Scan for the cell matching the given text and deliver its [X, Y] coordinate at center. 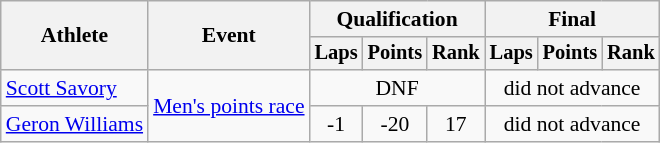
Men's points race [228, 106]
Event [228, 36]
Final [572, 19]
DNF [398, 88]
Scott Savory [74, 88]
17 [456, 124]
-20 [395, 124]
-1 [336, 124]
Qualification [398, 19]
Geron Williams [74, 124]
Athlete [74, 36]
